Capture the cell that displays the provided text and extract its (X, Y) central coordinate. 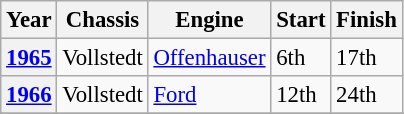
1966 (29, 95)
6th (301, 58)
Engine (210, 20)
Offenhauser (210, 58)
17th (366, 58)
Chassis (102, 20)
Finish (366, 20)
24th (366, 95)
1965 (29, 58)
Year (29, 20)
Ford (210, 95)
12th (301, 95)
Start (301, 20)
